Return (x, y) of the center of cell containing provided text 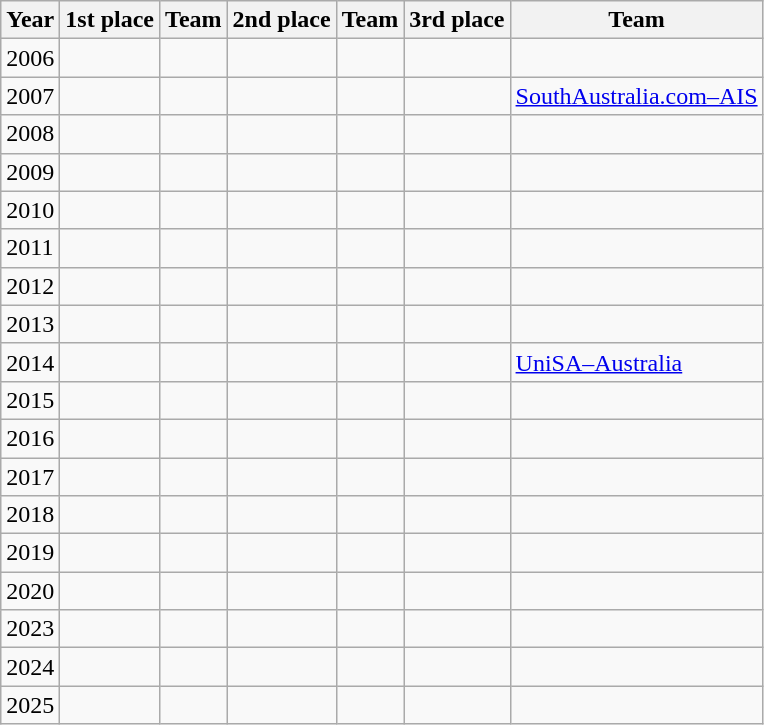
2014 (30, 362)
2013 (30, 324)
2011 (30, 248)
Year (30, 20)
3rd place (457, 20)
2010 (30, 210)
2025 (30, 705)
2012 (30, 286)
2023 (30, 629)
2006 (30, 58)
UniSA–Australia (636, 362)
2019 (30, 553)
1st place (110, 20)
2018 (30, 515)
2020 (30, 591)
2007 (30, 96)
2015 (30, 400)
2017 (30, 477)
2nd place (282, 20)
2008 (30, 134)
2024 (30, 667)
SouthAustralia.com–AIS (636, 96)
2016 (30, 438)
2009 (30, 172)
